Output the (x, y) coordinate of the center of the cell containing the given text.  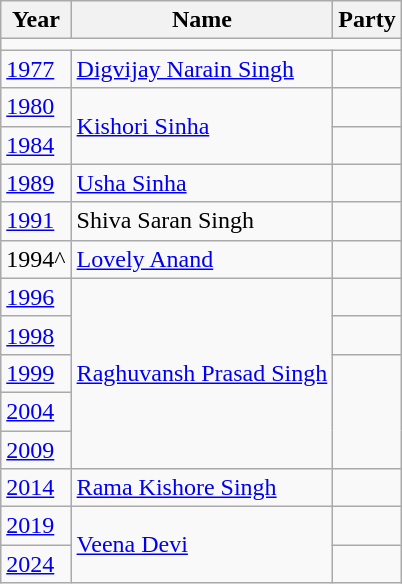
2009 (36, 449)
1999 (36, 373)
Veena Devi (202, 545)
Digvijay Narain Singh (202, 69)
1998 (36, 335)
Kishori Sinha (202, 126)
2014 (36, 488)
Party (367, 20)
Rama Kishore Singh (202, 488)
Shiva Saran Singh (202, 221)
2024 (36, 564)
1994^ (36, 259)
Usha Sinha (202, 183)
1984 (36, 145)
Lovely Anand (202, 259)
Raghuvansh Prasad Singh (202, 373)
1977 (36, 69)
Year (36, 20)
1991 (36, 221)
2004 (36, 411)
2019 (36, 526)
1980 (36, 107)
Name (202, 20)
1989 (36, 183)
1996 (36, 297)
